For the text-containing cell, return its midpoint in [X, Y] coordinate format. 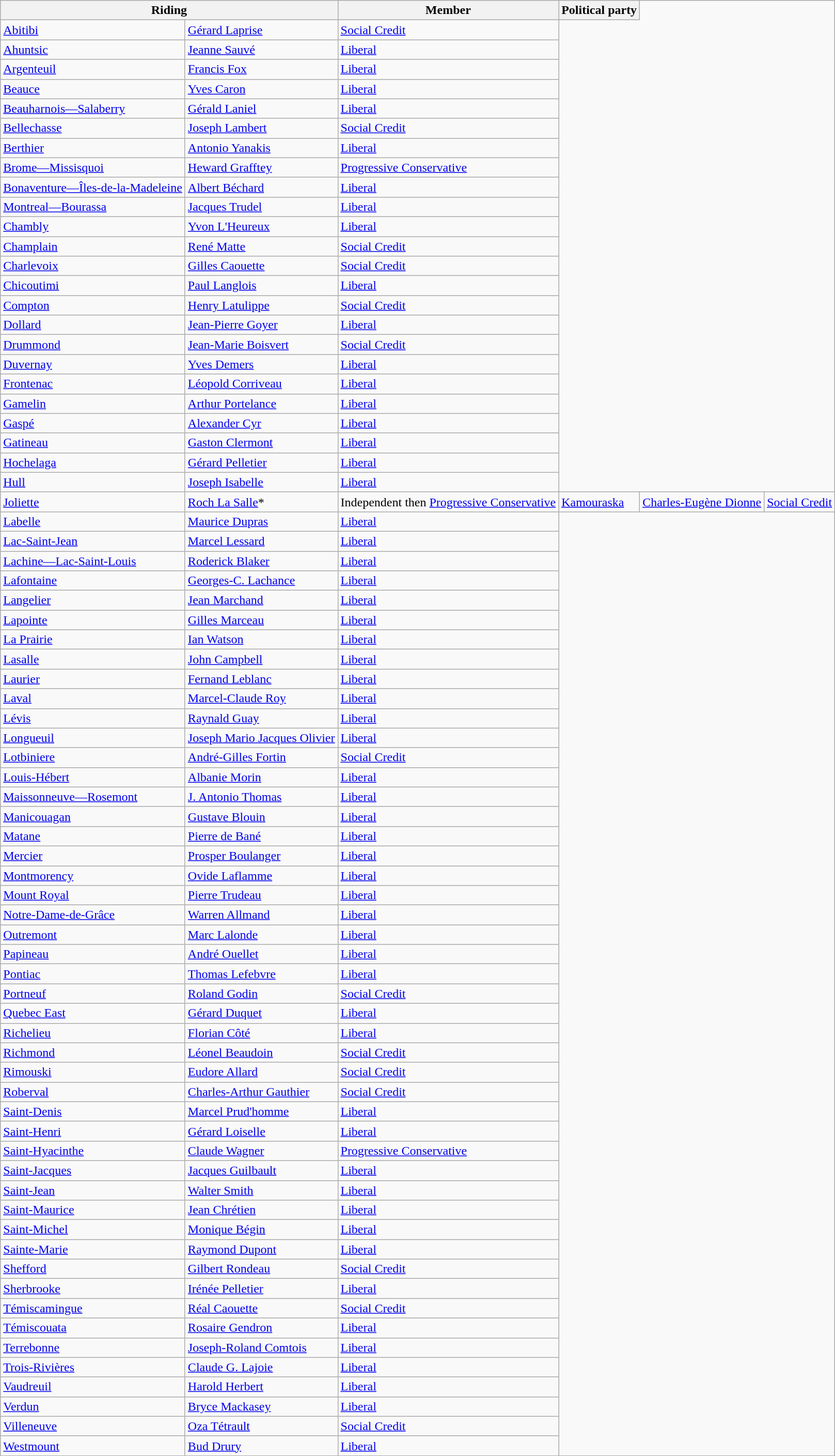
Roderick Blaker [261, 561]
Warren Allmand [261, 915]
Gérard Pelletier [261, 462]
Prosper Boulanger [261, 856]
Gérard Loiselle [261, 1131]
Lasalle [93, 659]
Walter Smith [261, 1190]
Florian Côté [261, 1033]
Marcel Lessard [261, 541]
John Campbell [261, 659]
Manicouagan [93, 816]
Roland Godin [261, 994]
Yvon L'Heureux [261, 226]
Raymond Dupont [261, 1249]
Sainte-Marie [93, 1249]
Bryce Mackasey [261, 1406]
Maurice Dupras [261, 521]
Pierre de Bané [261, 836]
Pontiac [93, 974]
Témiscamingue [93, 1308]
Ovide Laflamme [261, 876]
J. Antonio Thomas [261, 797]
Louis-Hébert [93, 777]
Claude G. Lajoie [261, 1367]
Portneuf [93, 994]
Richmond [93, 1052]
Marcel-Claude Roy [261, 699]
Montmorency [93, 876]
Jean Marchand [261, 600]
Charles-Arthur Gauthier [261, 1092]
Maissonneuve—Rosemont [93, 797]
Jean-Pierre Goyer [261, 325]
Member [448, 10]
Westmount [93, 1446]
Bonaventure—Îles-de-la-Madeleine [93, 187]
Beauharnois—Salaberry [93, 109]
Alexander Cyr [261, 423]
Paul Langlois [261, 286]
Villeneuve [93, 1426]
Saint-Jean [93, 1190]
Fernand Leblanc [261, 679]
Jacques Guilbault [261, 1170]
Saint-Maurice [93, 1210]
Duvernay [93, 364]
Shefford [93, 1269]
Arthur Portelance [261, 404]
Labelle [93, 521]
Jacques Trudel [261, 207]
Jean-Marie Boisvert [261, 345]
Ahuntsic [93, 50]
Francis Fox [261, 69]
Thomas Lefebvre [261, 974]
Joseph Isabelle [261, 482]
Mercier [93, 856]
Saint-Hyacinthe [93, 1151]
Hochelaga [93, 462]
Albanie Morin [261, 777]
Joliette [93, 502]
Vaudreuil [93, 1387]
Gilbert Rondeau [261, 1269]
Argenteuil [93, 69]
Langelier [93, 600]
Papineau [93, 954]
Antonio Yanakis [261, 148]
Independent then Progressive Conservative [448, 502]
Gaston Clermont [261, 443]
Marc Lalonde [261, 935]
Claude Wagner [261, 1151]
Compton [93, 305]
Lafontaine [93, 581]
Joseph Lambert [261, 128]
Roberval [93, 1092]
Réal Caouette [261, 1308]
Lachine—Lac-Saint-Louis [93, 561]
Yves Demers [261, 364]
Saint-Denis [93, 1111]
Richelieu [93, 1033]
Heward Grafftey [261, 167]
Bud Drury [261, 1446]
Montreal—Bourassa [93, 207]
Jeanne Sauvé [261, 50]
Outremont [93, 935]
Gatineau [93, 443]
Drummond [93, 345]
Kamouraska [599, 502]
Brome—Missisquoi [93, 167]
Eudore Allard [261, 1072]
Dollard [93, 325]
Lotbiniere [93, 757]
Political party [599, 10]
Hull [93, 482]
Gérard Duquet [261, 1013]
Roch La Salle* [261, 502]
Lac-Saint-Jean [93, 541]
Yves Caron [261, 89]
Albert Béchard [261, 187]
Jean Chrétien [261, 1210]
Ian Watson [261, 640]
Lévis [93, 718]
La Prairie [93, 640]
Raynald Guay [261, 718]
Chicoutimi [93, 286]
Irénée Pelletier [261, 1289]
Rosaire Gendron [261, 1328]
Saint-Jacques [93, 1170]
Laval [93, 699]
Léonel Beaudoin [261, 1052]
Beauce [93, 89]
Pierre Trudeau [261, 895]
Rimouski [93, 1072]
Joseph-Roland Comtois [261, 1347]
Charlevoix [93, 266]
Gérald Laniel [261, 109]
Champlain [93, 246]
Gilles Caouette [261, 266]
Gérard Laprise [261, 30]
Longueuil [93, 738]
André-Gilles Fortin [261, 757]
Lapointe [93, 620]
Marcel Prud'homme [261, 1111]
Frontenac [93, 384]
Témiscouata [93, 1328]
Léopold Corriveau [261, 384]
Henry Latulippe [261, 305]
Gaspé [93, 423]
Joseph Mario Jacques Olivier [261, 738]
Saint-Henri [93, 1131]
Chambly [93, 226]
Gamelin [93, 404]
Charles-Eugène Dionne [702, 502]
Quebec East [93, 1013]
Mount Royal [93, 895]
Terrebonne [93, 1347]
Laurier [93, 679]
Bellechasse [93, 128]
Trois-Rivières [93, 1367]
Verdun [93, 1406]
André Ouellet [261, 954]
Notre-Dame-de-Grâce [93, 915]
Georges-C. Lachance [261, 581]
Berthier [93, 148]
Abitibi [93, 30]
Saint-Michel [93, 1230]
Gilles Marceau [261, 620]
Oza Tétrault [261, 1426]
Harold Herbert [261, 1387]
Riding [169, 10]
Matane [93, 836]
René Matte [261, 246]
Gustave Blouin [261, 816]
Monique Bégin [261, 1230]
Sherbrooke [93, 1289]
